Return (X, Y) of the center of cell containing provided text 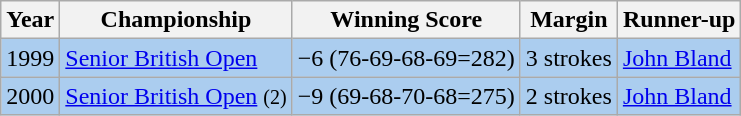
Championship (176, 20)
Runner-up (679, 20)
Senior British Open (2) (176, 96)
Margin (568, 20)
Year (30, 20)
3 strokes (568, 58)
1999 (30, 58)
2 strokes (568, 96)
Winning Score (406, 20)
Senior British Open (176, 58)
−9 (69-68-70-68=275) (406, 96)
−6 (76-69-68-69=282) (406, 58)
2000 (30, 96)
